For the text-containing cell, return its midpoint in [X, Y] coordinate format. 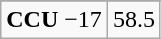
58.5 [134, 20]
CCU −17 [54, 20]
